Return the (x, y) coordinate for the center point of the cell that contains the specified text.  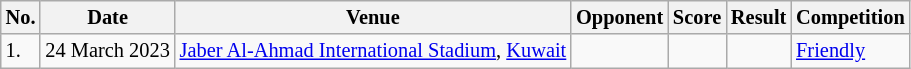
Score (697, 17)
Venue (373, 17)
24 March 2023 (107, 51)
1. (21, 51)
Result (758, 17)
No. (21, 17)
Competition (850, 17)
Jaber Al-Ahmad International Stadium, Kuwait (373, 51)
Date (107, 17)
Opponent (620, 17)
Friendly (850, 51)
